Pinpoint the cell where the given text exists, returning its (x, y) midpoint coordinate. 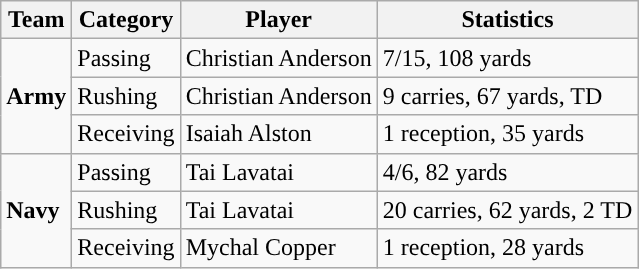
Navy (36, 210)
Player (278, 20)
Category (126, 20)
9 carries, 67 yards, TD (508, 96)
1 reception, 28 yards (508, 248)
7/15, 108 yards (508, 58)
1 reception, 35 yards (508, 134)
Isaiah Alston (278, 134)
20 carries, 62 yards, 2 TD (508, 210)
4/6, 82 yards (508, 172)
Statistics (508, 20)
Army (36, 96)
Team (36, 20)
Mychal Copper (278, 248)
